Capture the cell that displays the provided text and extract its [x, y] central coordinate. 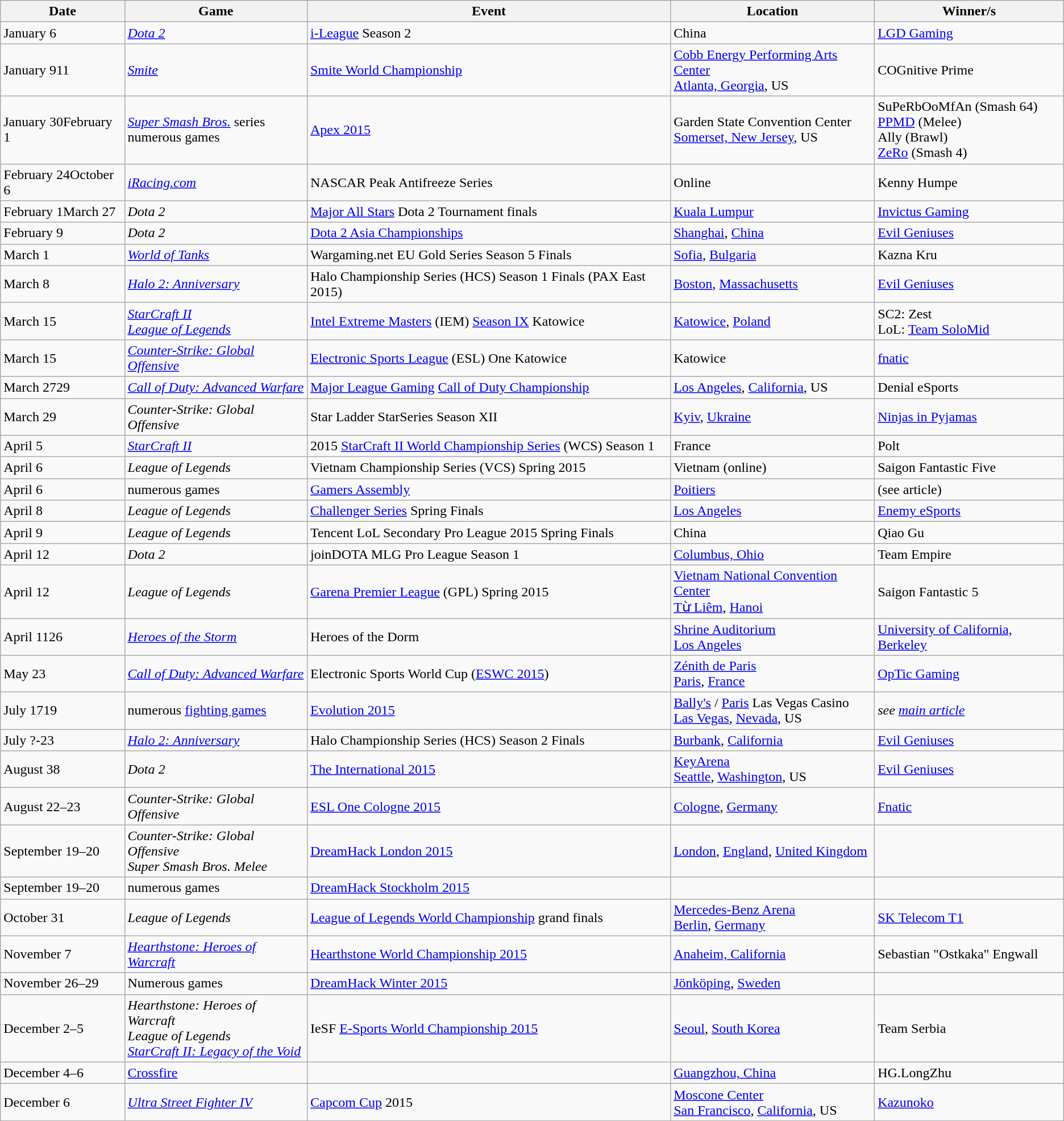
DreamHack Stockholm 2015 [489, 888]
January 911 [63, 70]
Evolution 2015 [489, 711]
Sofia, Bulgaria [773, 255]
Smite World Championship [489, 70]
Dota 2 Asia Championships [489, 233]
Halo Championship Series (HCS) Season 2 Finals [489, 740]
Mercedes-Benz Arena Berlin, Germany [773, 917]
Halo Championship Series (HCS) Season 1 Finals (PAX East 2015) [489, 284]
SC2: Zest LoL: Team SoloMid [970, 321]
Cobb Energy Performing Arts Center Atlanta, Georgia, US [773, 70]
Saigon Fantastic Five [970, 468]
July 1719 [63, 711]
Capcom Cup 2015 [489, 1102]
COGnitive Prime [970, 70]
Kenny Humpe [970, 182]
March 1 [63, 255]
Jönköping, Sweden [773, 983]
January 30February 1 [63, 130]
League of Legends World Championship grand finals [489, 917]
October 31 [63, 917]
Gamers Assembly [489, 489]
Columbus, Ohio [773, 554]
March 2729 [63, 387]
Seoul, South Korea [773, 1028]
StarCraft II League of Legends [216, 321]
Kazunoko [970, 1102]
Online [773, 182]
2015 StarCraft II World Championship Series (WCS) Season 1 [489, 446]
London, England, United Kingdom [773, 851]
Burbank, California [773, 740]
Poitiers [773, 489]
Wargaming.net EU Gold Series Season 5 Finals [489, 255]
fnatic [970, 358]
Anaheim, California [773, 954]
Qiao Gu [970, 533]
SuPeRbOoMfAn (Smash 64) PPMD (Melee) Ally (Brawl) ZeRo (Smash 4) [970, 130]
Los Angeles, California, US [773, 387]
February 1March 27 [63, 211]
Shrine Auditorium Los Angeles [773, 637]
LGD Gaming [970, 33]
August 22–23 [63, 806]
i-League Season 2 [489, 33]
DreamHack Winter 2015 [489, 983]
Boston, Massachusetts [773, 284]
Team Empire [970, 554]
April 1126 [63, 637]
see main article [970, 711]
Enemy eSports [970, 511]
Saigon Fantastic 5 [970, 592]
March 29 [63, 416]
Sebastian "Ostkaka" Engwall [970, 954]
OpTic Gaming [970, 674]
ESL One Cologne 2015 [489, 806]
Garden State Convention CenterSomerset, New Jersey, US [773, 130]
Vietnam (online) [773, 468]
Katowice, Poland [773, 321]
HG.LongZhu [970, 1073]
Crossfire [216, 1073]
Kuala Lumpur [773, 211]
Date [63, 11]
Smite [216, 70]
IeSF E-Sports World Championship 2015 [489, 1028]
Guangzhou, China [773, 1073]
numerous fighting games [216, 711]
Shanghai, China [773, 233]
Team Serbia [970, 1028]
Ultra Street Fighter IV [216, 1102]
(see article) [970, 489]
Challenger Series Spring Finals [489, 511]
Los Angeles [773, 511]
Star Ladder StarSeries Season XII [489, 416]
Kyiv, Ukraine [773, 416]
Electronic Sports World Cup (ESWC 2015) [489, 674]
World of Tanks [216, 255]
Polt [970, 446]
Garena Premier League (GPL) Spring 2015 [489, 592]
Electronic Sports League (ESL) One Katowice [489, 358]
NASCAR Peak Antifreeze Series [489, 182]
Fnatic [970, 806]
Major All Stars Dota 2 Tournament finals [489, 211]
December 4–6 [63, 1073]
Apex 2015 [489, 130]
Intel Extreme Masters (IEM) Season IX Katowice [489, 321]
Heroes of the Storm [216, 637]
December 6 [63, 1102]
Super Smash Bros. series numerous games [216, 130]
The International 2015 [489, 770]
Event [489, 11]
Denial eSports [970, 387]
November 7 [63, 954]
iRacing.com [216, 182]
November 26–29 [63, 983]
Hearthstone World Championship 2015 [489, 954]
Heroes of the Dorm [489, 637]
August 38 [63, 770]
SK Telecom T1 [970, 917]
Tencent LoL Secondary Pro League 2015 Spring Finals [489, 533]
Winner/s [970, 11]
March 8 [63, 284]
KeyArena Seattle, Washington, US [773, 770]
January 6 [63, 33]
StarCraft II [216, 446]
Location [773, 11]
Moscone CenterSan Francisco, California, US [773, 1102]
February 9 [63, 233]
Katowice [773, 358]
Major League Gaming Call of Duty Championship [489, 387]
May 23 [63, 674]
Game [216, 11]
Vietnam National Convention Center Từ Liêm, Hanoi [773, 592]
February 24October 6 [63, 182]
Hearthstone: Heroes of Warcraft [216, 954]
Zénith de Paris Paris, France [773, 674]
Invictus Gaming [970, 211]
April 9 [63, 533]
Counter-Strike: Global Offensive Super Smash Bros. Melee [216, 851]
France [773, 446]
Cologne, Germany [773, 806]
Bally's / Paris Las Vegas CasinoLas Vegas, Nevada, US [773, 711]
April 8 [63, 511]
July ?-23 [63, 740]
University of California, Berkeley [970, 637]
Numerous games [216, 983]
Kazna Kru [970, 255]
DreamHack London 2015 [489, 851]
Vietnam Championship Series (VCS) Spring 2015 [489, 468]
April 5 [63, 446]
December 2–5 [63, 1028]
Hearthstone: Heroes of WarcraftLeague of LegendsStarCraft II: Legacy of the Void [216, 1028]
joinDOTA MLG Pro League Season 1 [489, 554]
Ninjas in Pyjamas [970, 416]
